Identify which cell holds the provided text, then report its (X, Y) central coordinate. 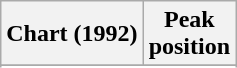
Chart (1992) (72, 34)
Peakposition (189, 34)
